Capture the cell that displays the provided text and extract its [X, Y] central coordinate. 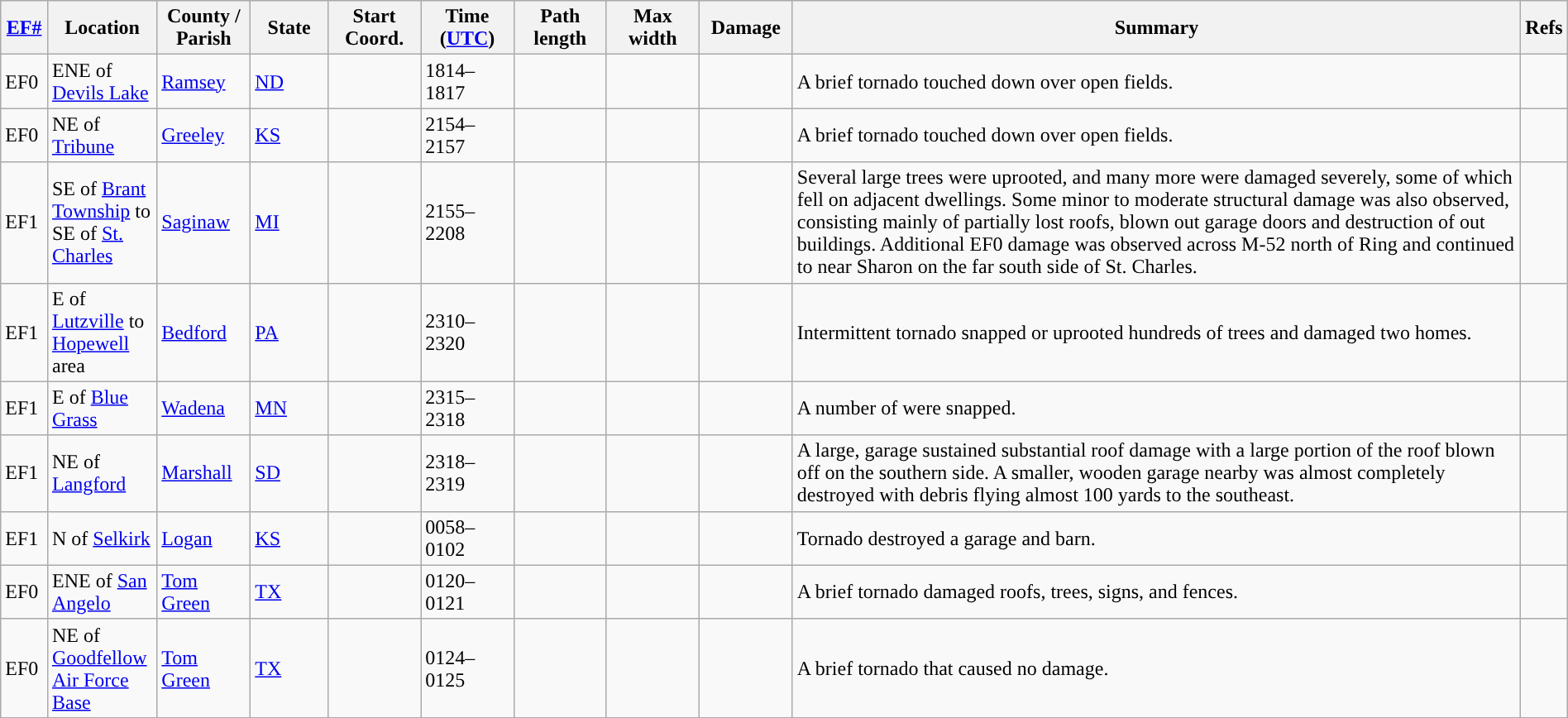
ND [289, 81]
Bedford [203, 333]
2154–2157 [467, 136]
Ramsey [203, 81]
SD [289, 473]
1814–1817 [467, 81]
EF# [25, 28]
ENE of Devils Lake [102, 81]
Saginaw [203, 223]
Location [102, 28]
2315–2318 [467, 409]
2318–2319 [467, 473]
2155–2208 [467, 223]
Greeley [203, 136]
Start Coord. [374, 28]
E of Lutzville to Hopewell area [102, 333]
MN [289, 409]
Refs [1545, 28]
2310–2320 [467, 333]
Logan [203, 538]
Intermittent tornado snapped or uprooted hundreds of trees and damaged two homes. [1156, 333]
Path length [560, 28]
0124–0125 [467, 668]
Wadena [203, 409]
N of Selkirk [102, 538]
NE of Tribune [102, 136]
0120–0121 [467, 592]
A number of were snapped. [1156, 409]
NE of Langford [102, 473]
ENE of San Angelo [102, 592]
MI [289, 223]
A brief tornado that caused no damage. [1156, 668]
A brief tornado damaged roofs, trees, signs, and fences. [1156, 592]
County / Parish [203, 28]
State [289, 28]
Summary [1156, 28]
PA [289, 333]
Marshall [203, 473]
0058–0102 [467, 538]
Time (UTC) [467, 28]
E of Blue Grass [102, 409]
Damage [746, 28]
Max width [653, 28]
NE of Goodfellow Air Force Base [102, 668]
Tornado destroyed a garage and barn. [1156, 538]
SE of Brant Township to SE of St. Charles [102, 223]
